Search for the cell housing the specified text and yield its [x, y] center coordinate. 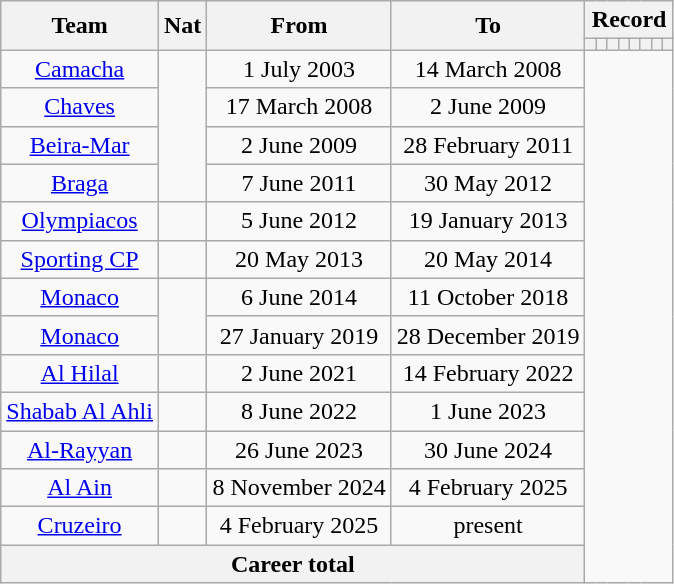
To [488, 26]
17 March 2008 [299, 107]
1 July 2003 [299, 69]
8 November 2024 [299, 488]
5 June 2012 [299, 221]
26 June 2023 [299, 449]
1 June 2023 [488, 411]
19 January 2013 [488, 221]
Career total [293, 564]
Braga [80, 183]
Nat [182, 26]
Team [80, 26]
Record [629, 20]
20 May 2013 [299, 259]
Cruzeiro [80, 526]
20 May 2014 [488, 259]
30 June 2024 [488, 449]
28 December 2019 [488, 335]
27 January 2019 [299, 335]
6 June 2014 [299, 297]
From [299, 26]
Chaves [80, 107]
Al Ain [80, 488]
11 October 2018 [488, 297]
14 February 2022 [488, 373]
Shabab Al Ahli [80, 411]
30 May 2012 [488, 183]
present [488, 526]
Olympiacos [80, 221]
8 June 2022 [299, 411]
7 June 2011 [299, 183]
28 February 2011 [488, 145]
Al Hilal [80, 373]
Sporting CP [80, 259]
2 June 2021 [299, 373]
Al-Rayyan [80, 449]
Camacha [80, 69]
14 March 2008 [488, 69]
Beira-Mar [80, 145]
